Capture the cell that displays the provided text and extract its [X, Y] central coordinate. 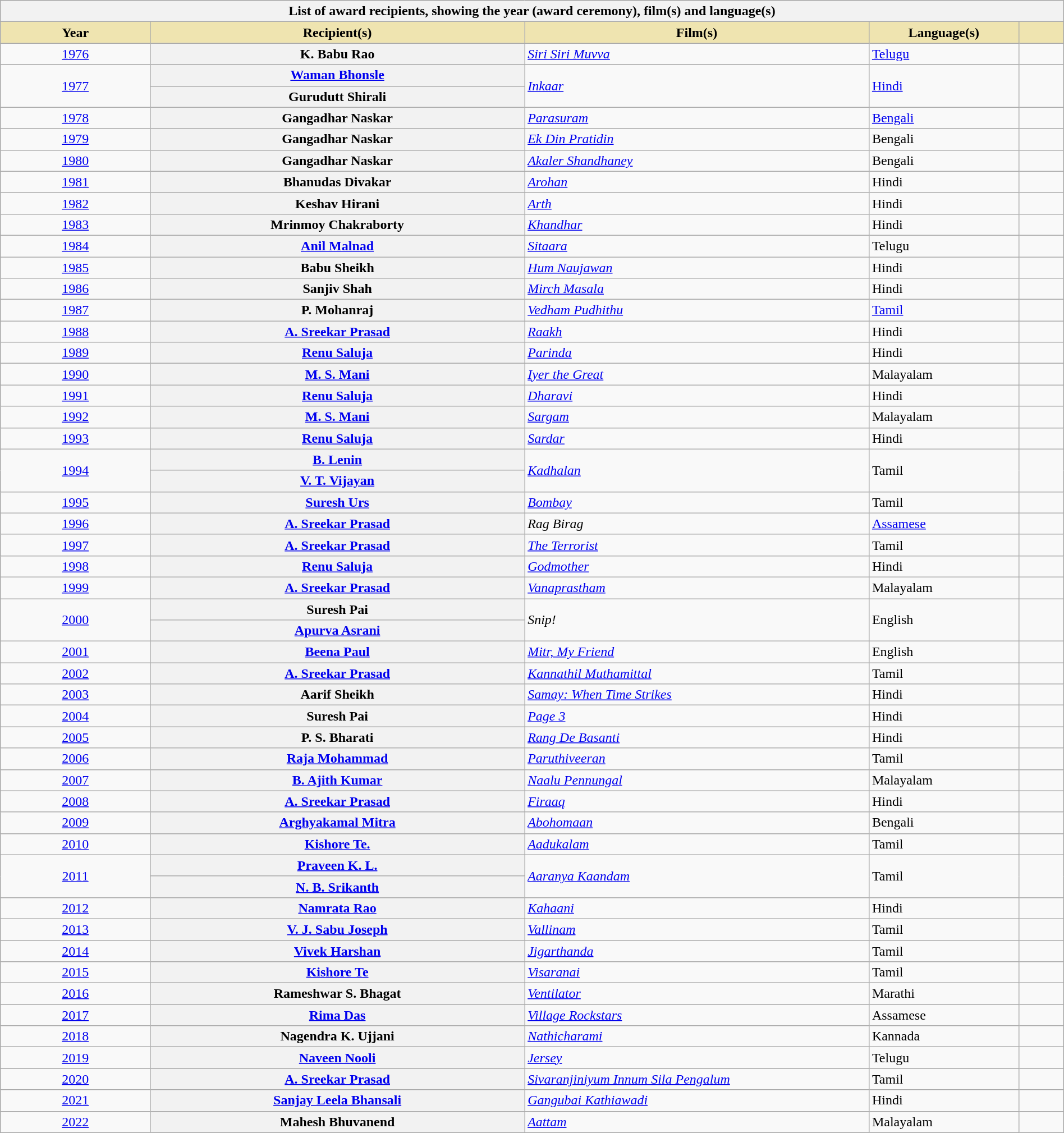
Rag Birag [697, 524]
Film(s) [697, 33]
2003 [75, 695]
Rang De Basanti [697, 737]
Bombay [697, 502]
2013 [75, 929]
2012 [75, 908]
1987 [75, 310]
Naalu Pennungal [697, 780]
Nathicharami [697, 1036]
Dharavi [697, 396]
Mitr, My Friend [697, 652]
Snip! [697, 620]
Hum Naujawan [697, 268]
1986 [75, 289]
B. Lenin [338, 460]
1984 [75, 246]
Rameshwar S. Bhagat [338, 994]
Firaaq [697, 801]
Visaranai [697, 973]
2018 [75, 1036]
Gurudutt Shirali [338, 97]
1996 [75, 524]
1982 [75, 203]
1977 [75, 86]
Praveen K. L. [338, 865]
Arohan [697, 182]
1985 [75, 268]
2004 [75, 716]
Jersey [697, 1058]
Parasuram [697, 118]
Aaranya Kaandam [697, 876]
Village Rockstars [697, 1015]
List of award recipients, showing the year (award ceremony), film(s) and language(s) [532, 11]
1991 [75, 396]
2001 [75, 652]
1979 [75, 139]
1990 [75, 374]
1983 [75, 224]
Language(s) [944, 33]
1993 [75, 438]
Iyer the Great [697, 374]
2017 [75, 1015]
Beena Paul [338, 652]
Akaler Shandhaney [697, 160]
1980 [75, 160]
Godmother [697, 566]
Babu Sheikh [338, 268]
1994 [75, 470]
Khandhar [697, 224]
Kannada [944, 1036]
2015 [75, 973]
2021 [75, 1100]
2007 [75, 780]
Ek Din Pratidin [697, 139]
1999 [75, 588]
Mrinmoy Chakraborty [338, 224]
Bhanudas Divakar [338, 182]
Aadukalam [697, 844]
Aattam [697, 1122]
2011 [75, 876]
1976 [75, 54]
Sargam [697, 417]
Kannathil Muthamittal [697, 673]
Sanjay Leela Bhansali [338, 1100]
Recipient(s) [338, 33]
Anil Malnad [338, 246]
2016 [75, 994]
Aarif Sheikh [338, 695]
Sardar [697, 438]
Vivek Harshan [338, 951]
Kishore Te. [338, 844]
Year [75, 33]
1992 [75, 417]
Marathi [944, 994]
The Terrorist [697, 545]
V. T. Vijayan [338, 481]
2022 [75, 1122]
Mahesh Bhuvanend [338, 1122]
1998 [75, 566]
P. Mohanraj [338, 310]
1981 [75, 182]
Suresh Urs [338, 502]
2002 [75, 673]
1988 [75, 332]
2005 [75, 737]
1989 [75, 353]
Parinda [697, 353]
1997 [75, 545]
Jigarthanda [697, 951]
N. B. Srikanth [338, 887]
Page 3 [697, 716]
V. J. Sabu Joseph [338, 929]
Abohomaan [697, 823]
2008 [75, 801]
2010 [75, 844]
2020 [75, 1079]
P. S. Bharati [338, 737]
Naveen Nooli [338, 1058]
2014 [75, 951]
2000 [75, 620]
2009 [75, 823]
Kishore Te [338, 973]
Ventilator [697, 994]
Mirch Masala [697, 289]
Raakh [697, 332]
Sanjiv Shah [338, 289]
Vanaprastham [697, 588]
Siri Siri Muvva [697, 54]
Kahaani [697, 908]
Apurva Asrani [338, 631]
Raja Mohammad [338, 759]
2006 [75, 759]
Nagendra K. Ujjani [338, 1036]
Namrata Rao [338, 908]
K. Babu Rao [338, 54]
B. Ajith Kumar [338, 780]
Vallinam [697, 929]
Inkaar [697, 86]
Sivaranjiniyum Innum Sila Pengalum [697, 1079]
Kadhalan [697, 470]
Sitaara [697, 246]
1995 [75, 502]
Waman Bhonsle [338, 75]
Rima Das [338, 1015]
Arth [697, 203]
Gangubai Kathiawadi [697, 1100]
1978 [75, 118]
Arghyakamal Mitra [338, 823]
Samay: When Time Strikes [697, 695]
Vedham Pudhithu [697, 310]
Paruthiveeran [697, 759]
2019 [75, 1058]
Keshav Hirani [338, 203]
